Find where the given text appears and provide that cell's center as [X, Y] coordinate. 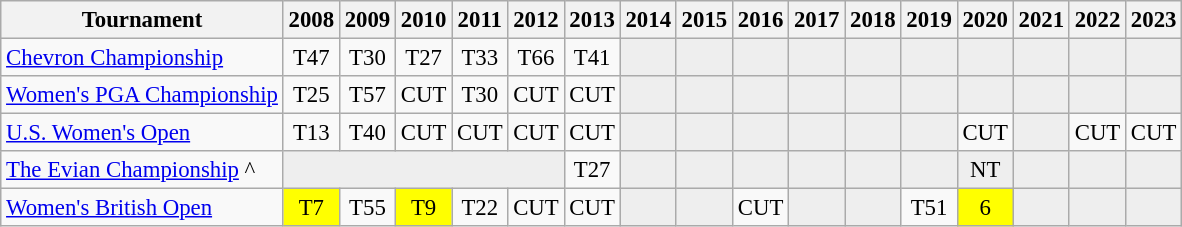
6 [985, 208]
T25 [311, 95]
Chevron Championship [142, 58]
T57 [367, 95]
T33 [480, 58]
U.S. Women's Open [142, 133]
2013 [592, 20]
T13 [311, 133]
2018 [873, 20]
Tournament [142, 20]
2022 [1097, 20]
2020 [985, 20]
2014 [648, 20]
NT [985, 170]
T41 [592, 58]
T55 [367, 208]
2019 [929, 20]
T7 [311, 208]
T51 [929, 208]
2009 [367, 20]
2023 [1154, 20]
T22 [480, 208]
The Evian Championship ^ [142, 170]
Women's PGA Championship [142, 95]
T47 [311, 58]
2021 [1041, 20]
2015 [704, 20]
T9 [424, 208]
2010 [424, 20]
2008 [311, 20]
2012 [536, 20]
T40 [367, 133]
2016 [760, 20]
T66 [536, 58]
2017 [817, 20]
Women's British Open [142, 208]
2011 [480, 20]
